Output the [X, Y] coordinate of the center of the cell containing the given text.  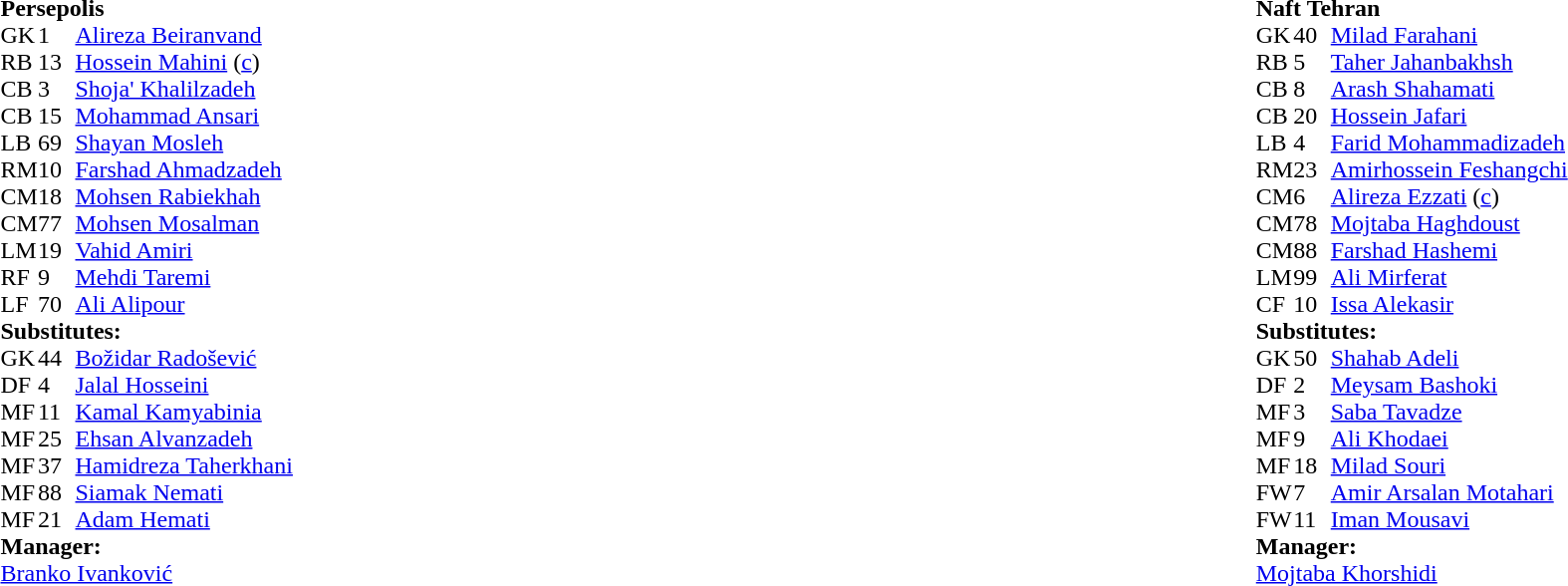
5 [1312, 62]
Amirhossein Feshangchi [1449, 169]
37 [57, 466]
50 [1312, 359]
13 [57, 62]
Hamidreza Taherkhani [184, 466]
Hossein Mahini (c) [184, 62]
20 [1312, 116]
RF [19, 277]
Alireza Ezzati (c) [1449, 197]
Farid Mohammadizadeh [1449, 144]
7 [1312, 492]
Farshad Ahmadzadeh [184, 169]
40 [1312, 36]
Arash Shahamati [1449, 90]
8 [1312, 90]
2 [1312, 385]
6 [1312, 197]
Ali Khodaei [1449, 439]
44 [57, 359]
Milad Farahani [1449, 36]
Ali Alipour [184, 305]
Mohsen Mosalman [184, 223]
Issa Alekasir [1449, 305]
Vahid Amiri [184, 251]
Jalal Hosseini [184, 385]
Amir Arsalan Motahari [1449, 492]
Shayan Mosleh [184, 144]
Adam Hemati [184, 520]
Saba Tavadze [1449, 413]
Taher Jahanbakhsh [1449, 62]
Kamal Kamyabinia [184, 413]
Milad Souri [1449, 466]
LF [19, 305]
Ali Mirferat [1449, 277]
99 [1312, 277]
Farshad Hashemi [1449, 251]
70 [57, 305]
77 [57, 223]
Mehdi Taremi [184, 277]
15 [57, 116]
19 [57, 251]
Iman Mousavi [1449, 520]
Božidar Radošević [184, 359]
Mojtaba Haghdoust [1449, 223]
Ehsan Alvanzadeh [184, 439]
1 [57, 36]
Mohsen Rabiekhah [184, 197]
23 [1312, 169]
Alireza Beiranvand [184, 36]
Hossein Jafari [1449, 116]
Shahab Adeli [1449, 359]
69 [57, 144]
Mohammad Ansari [184, 116]
CF [1275, 305]
78 [1312, 223]
Shoja' Khalilzadeh [184, 90]
21 [57, 520]
25 [57, 439]
Siamak Nemati [184, 492]
Meysam Bashoki [1449, 385]
